From the cell containing the given text, extract its center point as [X, Y] coordinate. 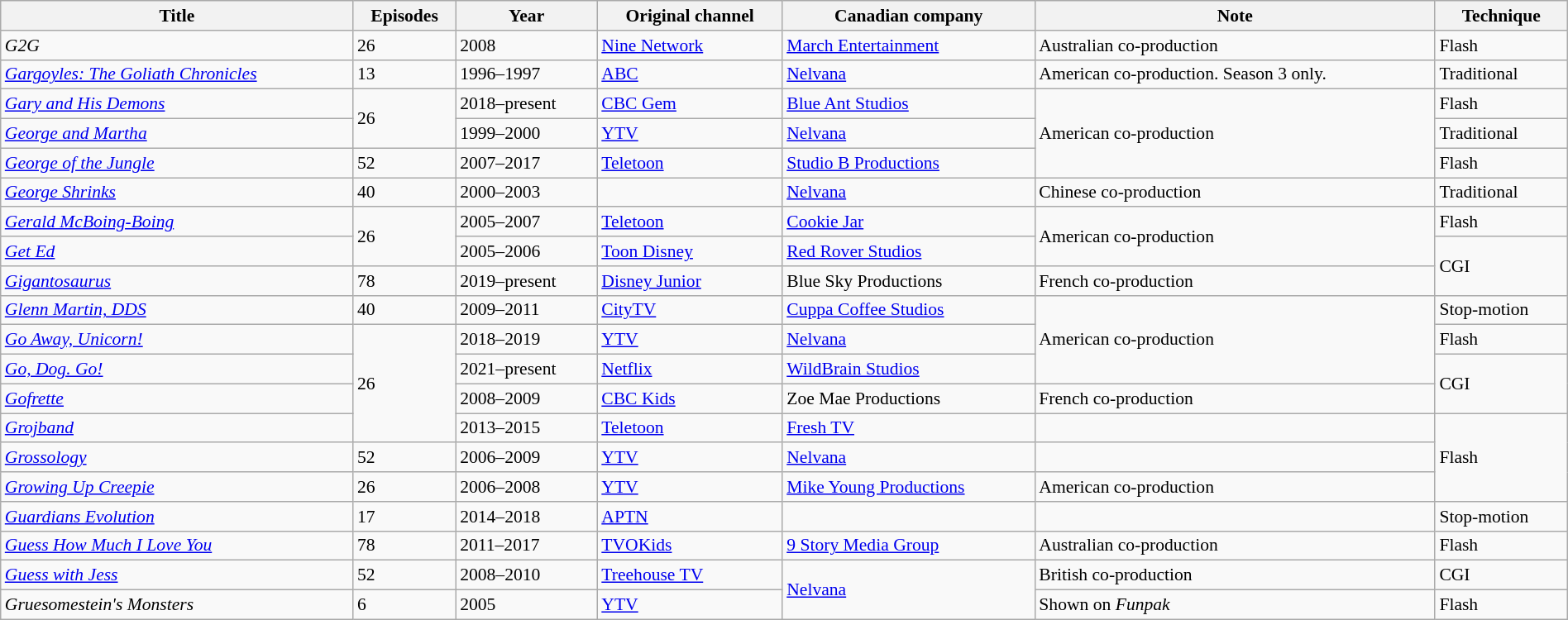
2006–2008 [526, 487]
2007–2017 [526, 163]
Grojband [177, 428]
9 Story Media Group [908, 546]
Episodes [404, 16]
Gruesomestein's Monsters [177, 605]
2009–2011 [526, 310]
2008–2009 [526, 398]
6 [404, 605]
2000–2003 [526, 193]
Cookie Jar [908, 222]
Gary and His Demons [177, 104]
Studio B Productions [908, 163]
WildBrain Studios [908, 370]
2018–2019 [526, 340]
13 [404, 74]
March Entertainment [908, 45]
Gofrette [177, 398]
1996–1997 [526, 74]
APTN [690, 517]
Toon Disney [690, 251]
Mike Young Productions [908, 487]
ABC [690, 74]
Treehouse TV [690, 575]
CBC Kids [690, 398]
Growing Up Creepie [177, 487]
TVOKids [690, 546]
Gerald McBoing-Boing [177, 222]
Shown on Funpak [1235, 605]
Gargoyles: The Goliath Chronicles [177, 74]
George Shrinks [177, 193]
British co-production [1235, 575]
2006–2009 [526, 458]
CBC Gem [690, 104]
2005 [526, 605]
Guess with Jess [177, 575]
17 [404, 517]
American co-production. Season 3 only. [1235, 74]
Go Away, Unicorn! [177, 340]
Glenn Martin, DDS [177, 310]
CityTV [690, 310]
2011–2017 [526, 546]
Year [526, 16]
Netflix [690, 370]
Get Ed [177, 251]
Blue Sky Productions [908, 281]
2019–present [526, 281]
2021–present [526, 370]
2005–2006 [526, 251]
Disney Junior [690, 281]
Chinese co-production [1235, 193]
Note [1235, 16]
2014–2018 [526, 517]
Canadian company [908, 16]
George of the Jungle [177, 163]
Title [177, 16]
1999–2000 [526, 134]
Go, Dog. Go! [177, 370]
Red Rover Studios [908, 251]
2008–2010 [526, 575]
2005–2007 [526, 222]
G2G [177, 45]
Original channel [690, 16]
Fresh TV [908, 428]
2013–2015 [526, 428]
2008 [526, 45]
George and Martha [177, 134]
Guardians Evolution [177, 517]
Blue Ant Studios [908, 104]
Nine Network [690, 45]
Gigantosaurus [177, 281]
Grossology [177, 458]
Cuppa Coffee Studios [908, 310]
Guess How Much I Love You [177, 546]
Zoe Mae Productions [908, 398]
2018–present [526, 104]
Technique [1501, 16]
